Return the [x, y] coordinate for the center point of the cell that contains the specified text.  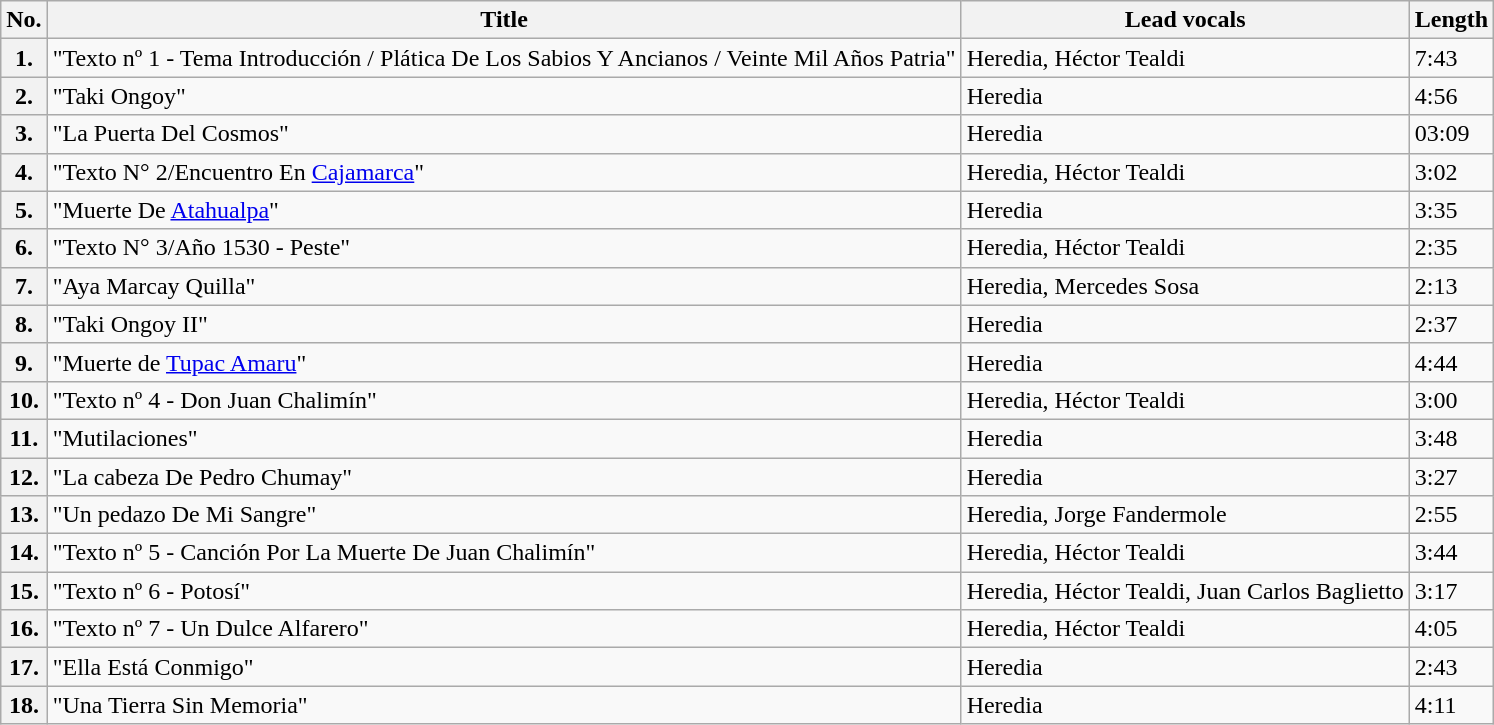
9. [24, 362]
3:35 [1451, 210]
Length [1451, 20]
3:27 [1451, 477]
03:09 [1451, 134]
7. [24, 286]
No. [24, 20]
18. [24, 705]
14. [24, 553]
Heredia, Héctor Tealdi, Juan Carlos Baglietto [1185, 591]
"La Puerta Del Cosmos" [504, 134]
"Muerte De Atahualpa" [504, 210]
"Aya Marcay Quilla" [504, 286]
4:05 [1451, 629]
Heredia, Jorge Fandermole [1185, 515]
4:11 [1451, 705]
Lead vocals [1185, 20]
"Ella Está Conmigo" [504, 667]
1. [24, 58]
4:44 [1451, 362]
15. [24, 591]
3:02 [1451, 172]
12. [24, 477]
"Texto nº 7 - Un Dulce Alfarero" [504, 629]
2:37 [1451, 324]
6. [24, 248]
17. [24, 667]
Heredia, Mercedes Sosa [1185, 286]
Title [504, 20]
5. [24, 210]
4. [24, 172]
"Texto nº 5 - Canción Por La Muerte De Juan Chalimín" [504, 553]
"Texto nº 1 - Tema Introducción / Plática De Los Sabios Y Ancianos / Veinte Mil Años Patria" [504, 58]
"Taki Ongoy II" [504, 324]
13. [24, 515]
"Una Tierra Sin Memoria" [504, 705]
"Texto nº 6 - Potosí" [504, 591]
2. [24, 96]
7:43 [1451, 58]
3:48 [1451, 438]
3:44 [1451, 553]
11. [24, 438]
16. [24, 629]
10. [24, 400]
2:55 [1451, 515]
8. [24, 324]
3:00 [1451, 400]
"Mutilaciones" [504, 438]
3. [24, 134]
"Texto N° 3/Año 1530 - Peste" [504, 248]
2:13 [1451, 286]
"Texto N° 2/Encuentro En Cajamarca" [504, 172]
"Texto nº 4 - Don Juan Chalimín" [504, 400]
2:35 [1451, 248]
"Un pedazo De Mi Sangre" [504, 515]
"La cabeza De Pedro Chumay" [504, 477]
2:43 [1451, 667]
"Taki Ongoy" [504, 96]
4:56 [1451, 96]
"Muerte de Tupac Amaru" [504, 362]
3:17 [1451, 591]
